From the cell containing the given text, extract its center point as (X, Y) coordinate. 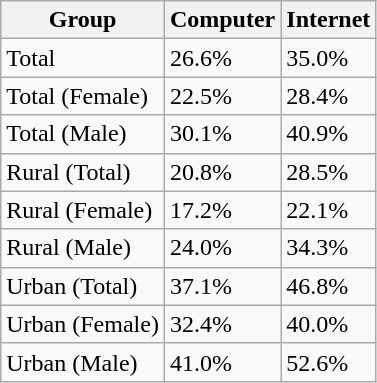
Urban (Total) (83, 286)
Rural (Female) (83, 210)
40.0% (328, 324)
28.4% (328, 96)
20.8% (222, 172)
Internet (328, 20)
Rural (Male) (83, 248)
24.0% (222, 248)
26.6% (222, 58)
17.2% (222, 210)
40.9% (328, 134)
Group (83, 20)
Total (Female) (83, 96)
46.8% (328, 286)
37.1% (222, 286)
22.5% (222, 96)
Urban (Male) (83, 362)
Computer (222, 20)
52.6% (328, 362)
34.3% (328, 248)
28.5% (328, 172)
35.0% (328, 58)
30.1% (222, 134)
Urban (Female) (83, 324)
22.1% (328, 210)
Total (83, 58)
32.4% (222, 324)
41.0% (222, 362)
Total (Male) (83, 134)
Rural (Total) (83, 172)
